Identify which cell holds the provided text, then report its (x, y) central coordinate. 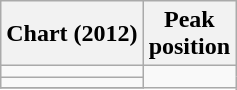
Peakposition (189, 34)
Chart (2012) (72, 34)
